Scan for the cell matching the given text and deliver its (X, Y) coordinate at center. 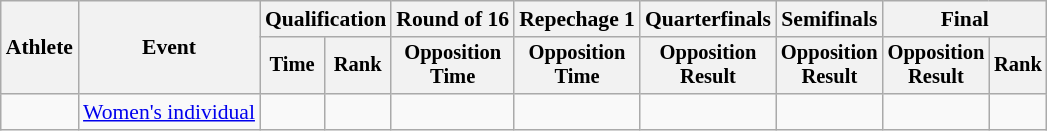
Event (169, 48)
Final (965, 19)
Repechage 1 (577, 19)
Qualification (326, 19)
Quarterfinals (708, 19)
Time (292, 66)
Athlete (40, 48)
Semifinals (830, 19)
Women's individual (169, 112)
Round of 16 (452, 19)
